Locate the cell with the specified text and output its (X, Y) center coordinate. 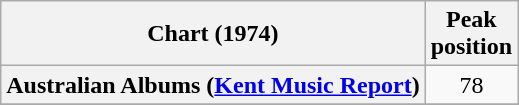
78 (471, 85)
Australian Albums (Kent Music Report) (213, 85)
Peakposition (471, 34)
Chart (1974) (213, 34)
